Capture the cell that displays the provided text and extract its (x, y) central coordinate. 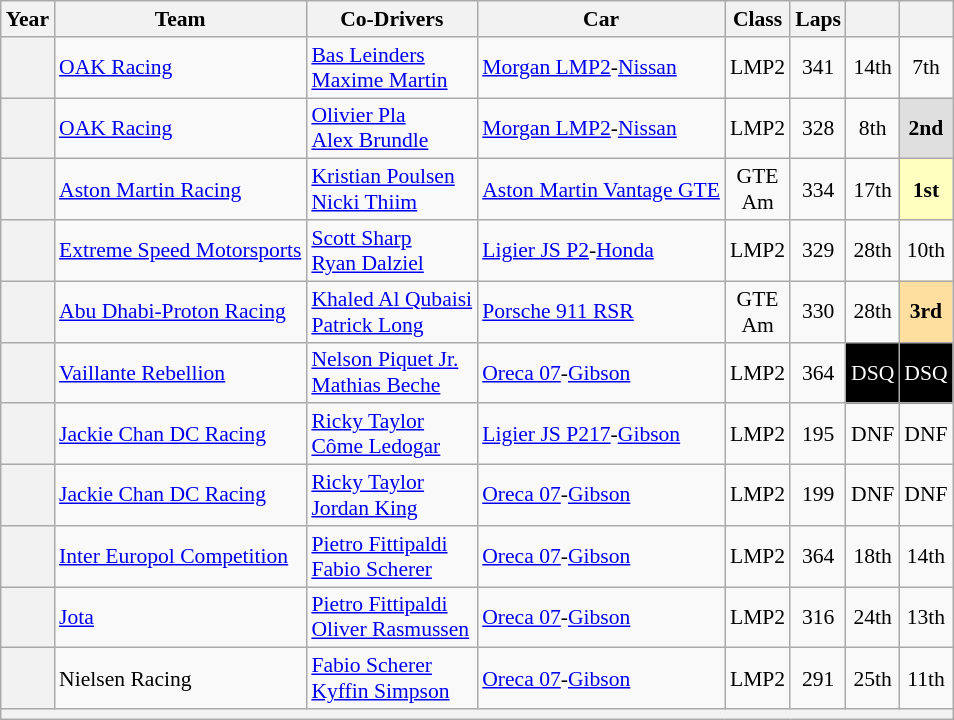
7th (926, 68)
Ligier JS P2-Honda (601, 250)
291 (818, 678)
Aston Martin Racing (180, 190)
Car (601, 19)
334 (818, 190)
Year (28, 19)
Inter Europol Competition (180, 556)
Nielsen Racing (180, 678)
Khaled Al Qubaisi Patrick Long (392, 312)
Scott Sharp Ryan Dalziel (392, 250)
316 (818, 618)
Laps (818, 19)
Ligier JS P217-Gibson (601, 434)
Porsche 911 RSR (601, 312)
Class (758, 19)
Ricky Taylor Jordan King (392, 496)
3rd (926, 312)
13th (926, 618)
2nd (926, 128)
Kristian Poulsen Nicki Thiim (392, 190)
18th (872, 556)
330 (818, 312)
328 (818, 128)
Abu Dhabi-Proton Racing (180, 312)
Bas Leinders Maxime Martin (392, 68)
8th (872, 128)
Vaillante Rebellion (180, 372)
341 (818, 68)
1st (926, 190)
Nelson Piquet Jr. Mathias Beche (392, 372)
Co-Drivers (392, 19)
Ricky Taylor Côme Ledogar (392, 434)
Aston Martin Vantage GTE (601, 190)
329 (818, 250)
10th (926, 250)
Jota (180, 618)
Extreme Speed Motorsports (180, 250)
Olivier Pla Alex Brundle (392, 128)
17th (872, 190)
Fabio Scherer Kyffin Simpson (392, 678)
25th (872, 678)
Team (180, 19)
Pietro Fittipaldi Fabio Scherer (392, 556)
199 (818, 496)
Pietro Fittipaldi Oliver Rasmussen (392, 618)
24th (872, 618)
195 (818, 434)
11th (926, 678)
